Return [x, y] of the center of cell containing provided text 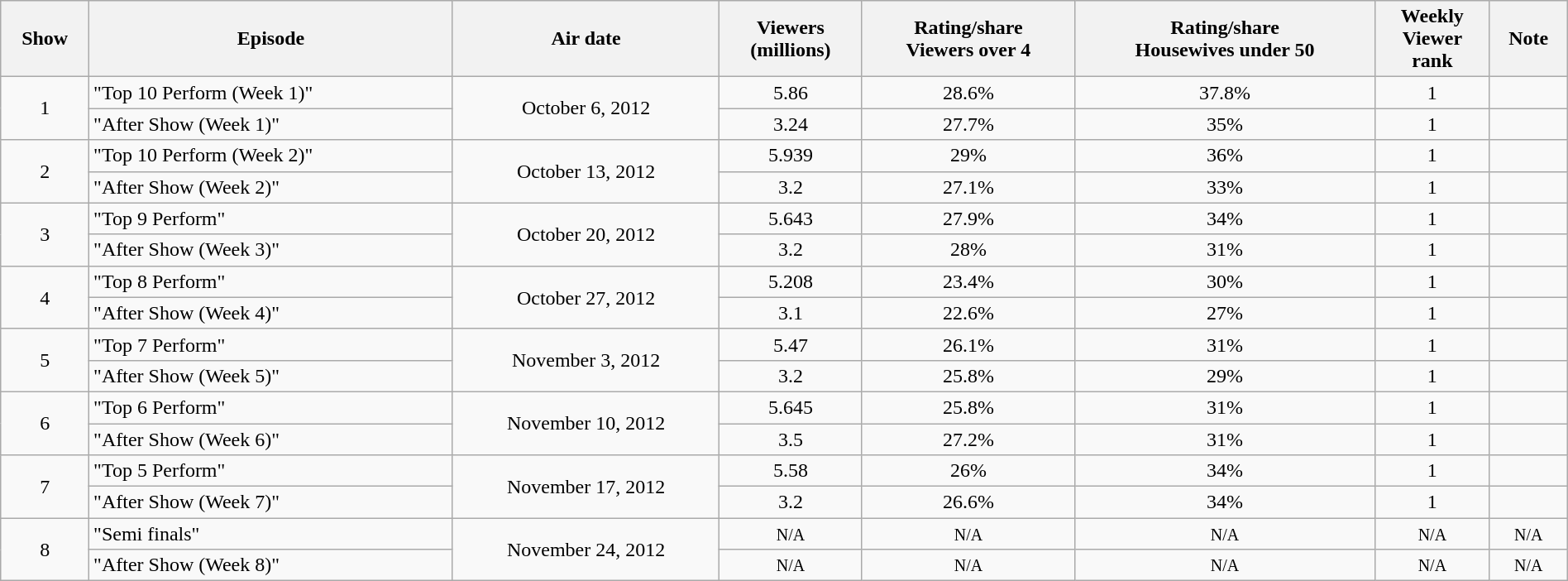
5.86 [791, 93]
Episode [271, 39]
Note [1528, 39]
27.9% [968, 218]
"Top 7 Perform" [271, 344]
WeeklyViewerrank [1432, 39]
5.58 [791, 471]
26% [968, 471]
October 20, 2012 [586, 234]
Show [45, 39]
"Top 6 Perform" [271, 407]
3 [45, 234]
November 17, 2012 [586, 487]
November 3, 2012 [586, 360]
5.47 [791, 344]
2 [45, 171]
27.7% [968, 124]
26.6% [968, 502]
5.939 [791, 156]
5.208 [791, 281]
"Top 10 Perform (Week 2)" [271, 156]
"Top 5 Perform" [271, 471]
November 10, 2012 [586, 423]
27.1% [968, 187]
"After Show (Week 4)" [271, 313]
Rating/shareHousewives under 50 [1226, 39]
"Top 8 Perform" [271, 281]
35% [1226, 124]
6 [45, 423]
October 27, 2012 [586, 297]
"After Show (Week 2)" [271, 187]
"Top 9 Perform" [271, 218]
27.2% [968, 439]
37.8% [1226, 93]
"After Show (Week 6)" [271, 439]
5 [45, 360]
5.645 [791, 407]
"After Show (Week 5)" [271, 376]
November 24, 2012 [586, 550]
Air date [586, 39]
8 [45, 550]
23.4% [968, 281]
Viewers(millions) [791, 39]
5.643 [791, 218]
4 [45, 297]
"After Show (Week 3)" [271, 250]
October 13, 2012 [586, 171]
October 6, 2012 [586, 108]
27% [1226, 313]
"After Show (Week 7)" [271, 502]
28% [968, 250]
28.6% [968, 93]
3.1 [791, 313]
"Top 10 Perform (Week 1)" [271, 93]
33% [1226, 187]
3.5 [791, 439]
"After Show (Week 1)" [271, 124]
22.6% [968, 313]
Rating/shareViewers over 4 [968, 39]
36% [1226, 156]
"After Show (Week 8)" [271, 565]
"Semi finals" [271, 534]
7 [45, 487]
30% [1226, 281]
26.1% [968, 344]
3.24 [791, 124]
